Provide the [x, y] coordinate of the cell's center where the given text is located.  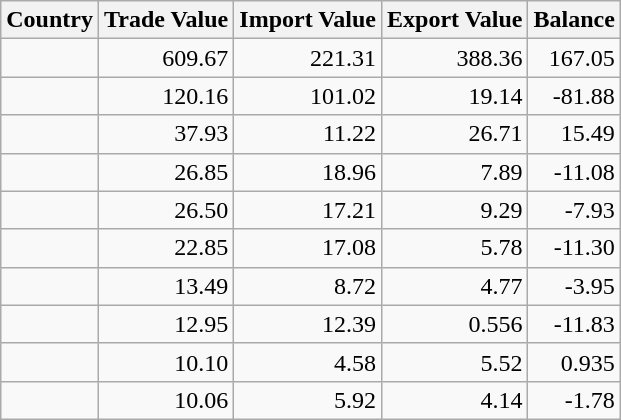
167.05 [574, 58]
4.14 [455, 400]
8.72 [308, 286]
7.89 [455, 172]
-1.78 [574, 400]
37.93 [166, 134]
19.14 [455, 96]
22.85 [166, 248]
0.556 [455, 324]
9.29 [455, 210]
10.06 [166, 400]
11.22 [308, 134]
609.67 [166, 58]
Import Value [308, 20]
-3.95 [574, 286]
12.39 [308, 324]
-11.08 [574, 172]
-11.83 [574, 324]
4.58 [308, 362]
5.92 [308, 400]
101.02 [308, 96]
5.52 [455, 362]
26.85 [166, 172]
0.935 [574, 362]
4.77 [455, 286]
120.16 [166, 96]
Balance [574, 20]
221.31 [308, 58]
-7.93 [574, 210]
26.50 [166, 210]
-11.30 [574, 248]
13.49 [166, 286]
10.10 [166, 362]
15.49 [574, 134]
Export Value [455, 20]
26.71 [455, 134]
-81.88 [574, 96]
17.08 [308, 248]
388.36 [455, 58]
Country [50, 20]
Trade Value [166, 20]
5.78 [455, 248]
12.95 [166, 324]
17.21 [308, 210]
18.96 [308, 172]
